Capture the cell that displays the provided text and extract its (x, y) central coordinate. 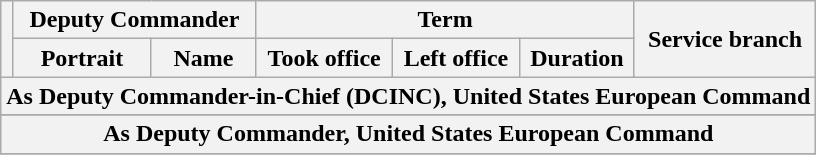
Service branch (725, 39)
Left office (456, 58)
Term (445, 20)
Name (204, 58)
Duration (578, 58)
Took office (324, 58)
Deputy Commander (134, 20)
As Deputy Commander, United States European Command (408, 134)
As Deputy Commander-in-Chief (DCINC), United States European Command (408, 96)
Portrait (82, 58)
